Identify which cell holds the provided text, then report its [x, y] central coordinate. 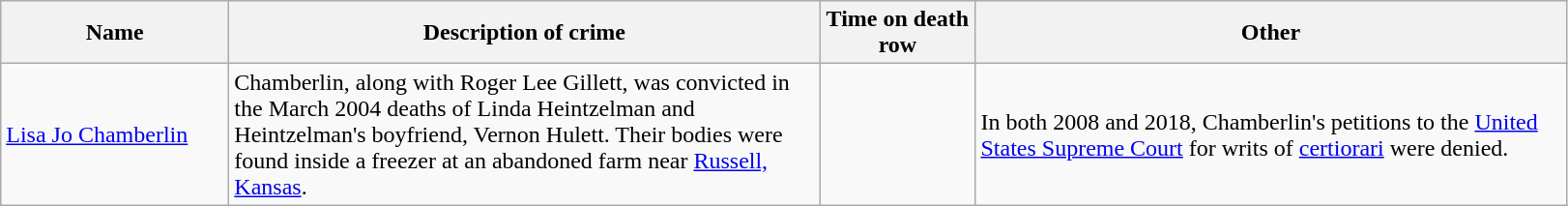
Time on death row [897, 33]
Name [115, 33]
Lisa Jo Chamberlin [115, 134]
Description of crime [524, 33]
Other [1270, 33]
In both 2008 and 2018, Chamberlin's petitions to the United States Supreme Court for writs of certiorari were denied. [1270, 134]
